Identify which cell holds the provided text, then report its (x, y) central coordinate. 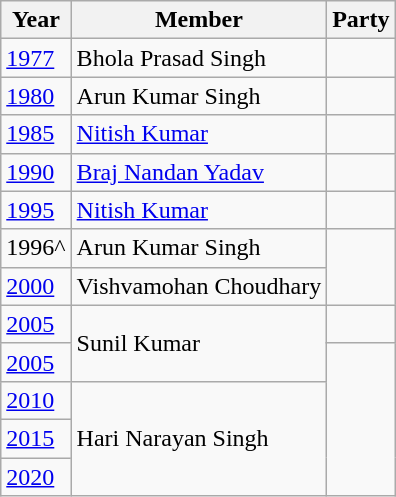
1996^ (36, 248)
1995 (36, 210)
1980 (36, 96)
2020 (36, 477)
1990 (36, 172)
2000 (36, 286)
Year (36, 20)
Vishvamohan Choudhary (199, 286)
2010 (36, 400)
Sunil Kumar (199, 343)
Party (361, 20)
Braj Nandan Yadav (199, 172)
2015 (36, 438)
1977 (36, 58)
1985 (36, 134)
Member (199, 20)
Hari Narayan Singh (199, 438)
Bhola Prasad Singh (199, 58)
